Scan for the cell matching the given text and deliver its [x, y] coordinate at center. 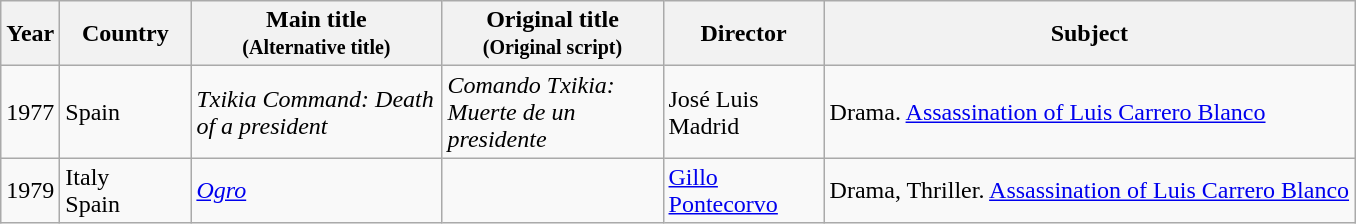
Ogro [316, 190]
Year [30, 34]
Txikia Command: Death of a president [316, 112]
ItalySpain [126, 190]
Subject [1090, 34]
Original title(Original script) [552, 34]
Gillo Pontecorvo [744, 190]
Director [744, 34]
Country [126, 34]
Spain [126, 112]
José Luis Madrid [744, 112]
Comando Txikia: Muerte de un presidente [552, 112]
1979 [30, 190]
Main title(Alternative title) [316, 34]
Drama, Thriller. Assassination of Luis Carrero Blanco [1090, 190]
Drama. Assassination of Luis Carrero Blanco [1090, 112]
1977 [30, 112]
